Return (x, y) of the center of cell containing provided text 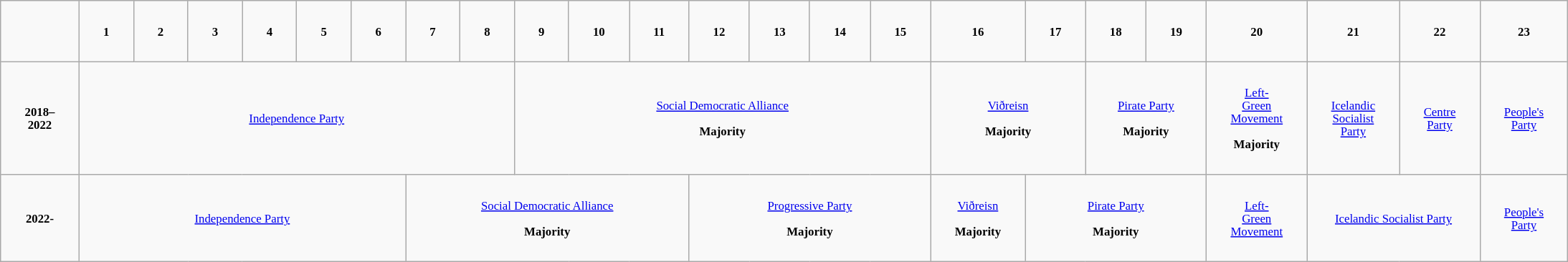
13 (779, 31)
5 (324, 31)
21 (1354, 31)
Centre Party (1440, 118)
Progressive PartyMajority (810, 218)
15 (901, 31)
19 (1176, 31)
22 (1440, 31)
10 (599, 31)
9 (541, 31)
8 (487, 31)
12 (719, 31)
2 (161, 31)
16 (978, 31)
4 (270, 31)
17 (1055, 31)
14 (840, 31)
7 (433, 31)
2018–2022 (40, 118)
6 (379, 31)
Left-Green Movement (1257, 218)
3 (215, 31)
1 (106, 31)
18 (1116, 31)
23 (1524, 31)
11 (660, 31)
2022- (40, 218)
Left-Green MovementMajority (1257, 118)
20 (1257, 31)
